Search for the cell housing the specified text and yield its (x, y) center coordinate. 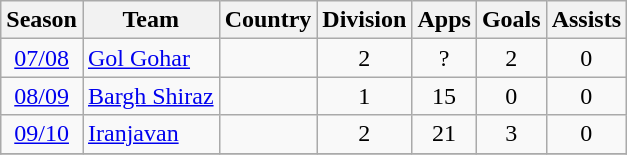
Season (42, 20)
08/09 (42, 96)
Country (268, 20)
09/10 (42, 134)
21 (444, 134)
? (444, 58)
07/08 (42, 58)
Bargh Shiraz (150, 96)
Gol Gohar (150, 58)
1 (364, 96)
Goals (511, 20)
Division (364, 20)
Team (150, 20)
3 (511, 134)
Iranjavan (150, 134)
Apps (444, 20)
15 (444, 96)
Assists (586, 20)
